Provide the (x, y) coordinate of the cell's center where the given text is located.  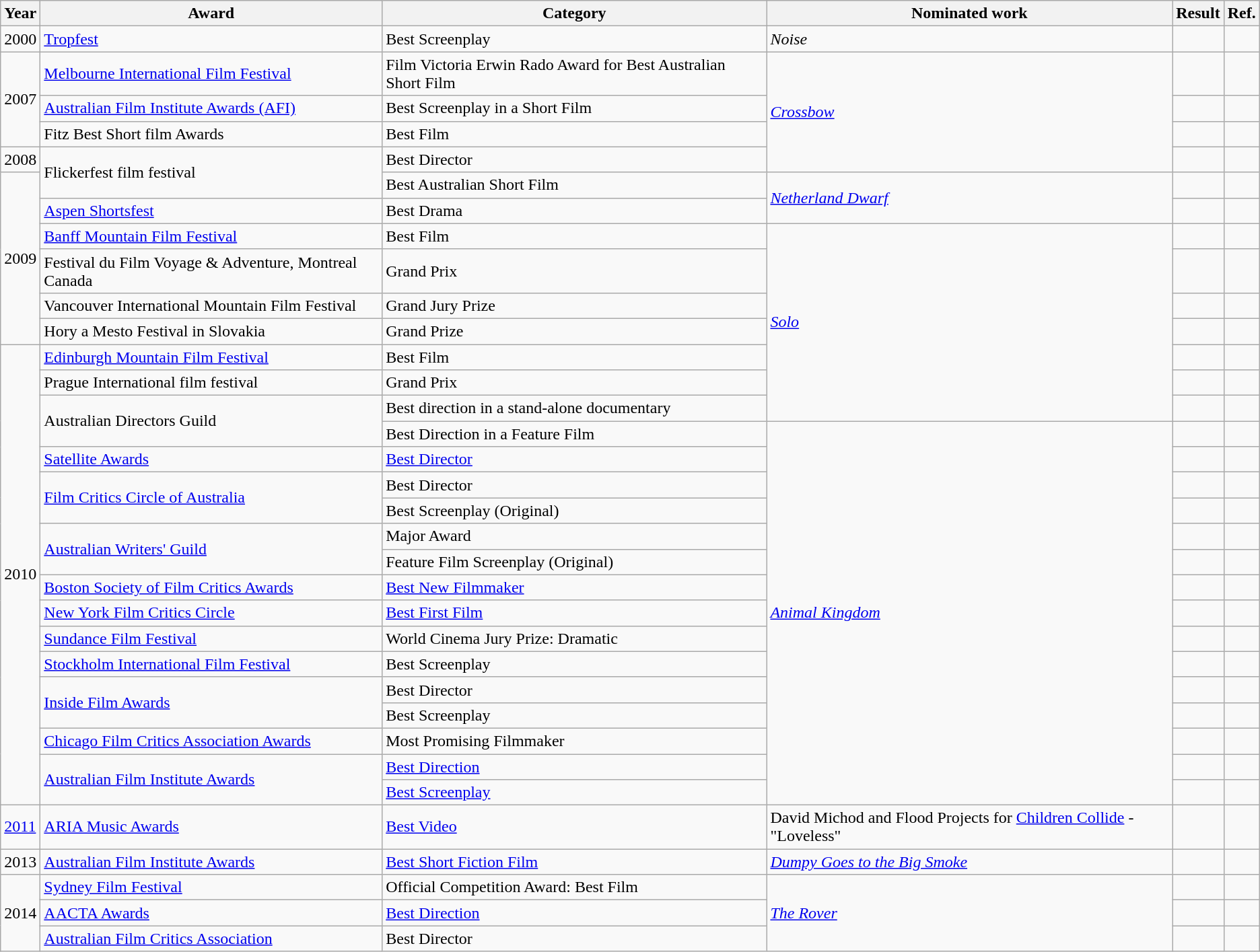
World Cinema Jury Prize: Dramatic (575, 638)
Animal Kingdom (969, 614)
Grand Prize (575, 331)
Edinburgh Mountain Film Festival (211, 357)
Ref. (1241, 13)
Tropfest (211, 39)
Noise (969, 39)
2009 (20, 258)
Satellite Awards (211, 460)
Best Short Fiction Film (575, 862)
Best First Film (575, 613)
2011 (20, 828)
Stockholm International Film Festival (211, 664)
Australian Film Critics Association (211, 939)
Result (1198, 13)
Best Australian Short Film (575, 185)
Nominated work (969, 13)
Chicago Film Critics Association Awards (211, 741)
Vancouver International Mountain Film Festival (211, 305)
Australian Writers' Guild (211, 549)
Dumpy Goes to the Big Smoke (969, 862)
Major Award (575, 536)
2014 (20, 913)
Feature Film Screenplay (Original) (575, 562)
Most Promising Filmmaker (575, 741)
ARIA Music Awards (211, 828)
Solo (969, 322)
Year (20, 13)
Official Competition Award: Best Film (575, 887)
Best Drama (575, 211)
Flickerfest film festival (211, 172)
Netherland Dwarf (969, 198)
2010 (20, 575)
Australian Directors Guild (211, 421)
Sundance Film Festival (211, 638)
Aspen Shortsfest (211, 211)
Grand Jury Prize (575, 305)
Prague International film festival (211, 383)
Best Screenplay (Original) (575, 511)
Festival du Film Voyage & Adventure, Montreal Canada (211, 270)
Best New Filmmaker (575, 587)
Boston Society of Film Critics Awards (211, 587)
Best direction in a stand-alone documentary (575, 408)
Best Direction in a Feature Film (575, 434)
2007 (20, 100)
2013 (20, 862)
Australian Film Institute Awards (AFI) (211, 108)
Film Critics Circle of Australia (211, 498)
Hory a Mesto Festival in Slovakia (211, 331)
Fitz Best Short film Awards (211, 134)
Best Screenplay in a Short Film (575, 108)
Award (211, 13)
New York Film Critics Circle (211, 613)
Melbourne International Film Festival (211, 74)
Crossbow (969, 112)
Best Video (575, 828)
The Rover (969, 913)
AACTA Awards (211, 913)
David Michod and Flood Projects for Children Collide - "Loveless" (969, 828)
2008 (20, 159)
Inside Film Awards (211, 702)
Sydney Film Festival (211, 887)
2000 (20, 39)
Film Victoria Erwin Rado Award for Best Australian Short Film (575, 74)
Category (575, 13)
Banff Mountain Film Festival (211, 236)
